Identify which cell holds the provided text, then report its [X, Y] central coordinate. 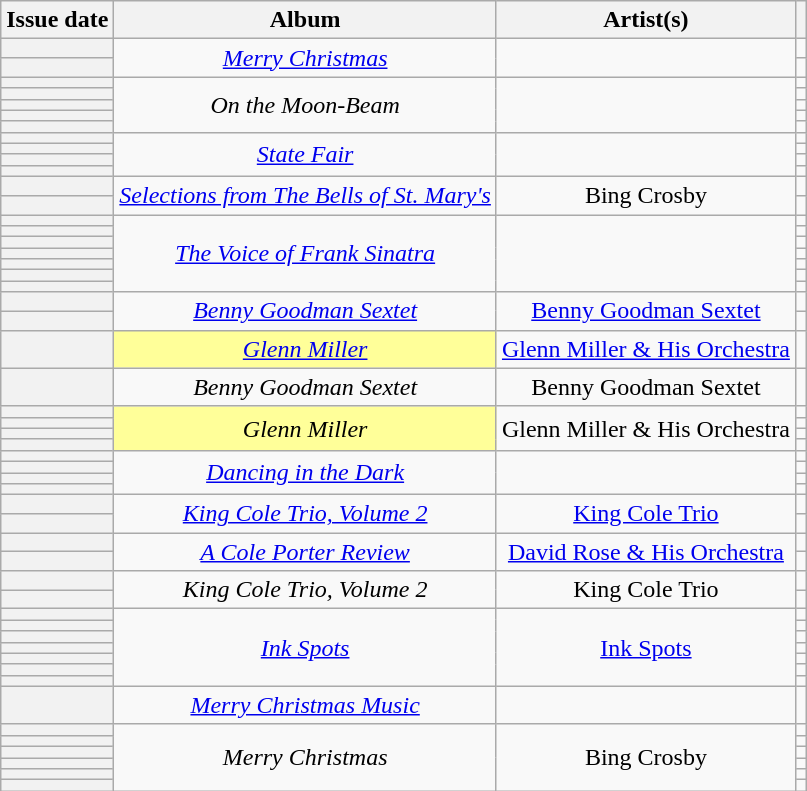
The Voice of Frank Sinatra [306, 252]
Issue date [58, 20]
Artist(s) [646, 20]
Album [306, 20]
A Cole Porter Review [306, 552]
Merry Christmas Music [306, 705]
On the Moon-Beam [306, 104]
David Rose & His Orchestra [646, 552]
Dancing in the Dark [306, 472]
Selections from The Bells of St. Mary's [306, 195]
State Fair [306, 154]
